From the cell containing the given text, extract its center point as [X, Y] coordinate. 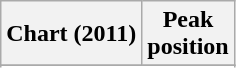
Chart (2011) [72, 34]
Peakposition [188, 34]
